Scan for the cell matching the given text and deliver its [x, y] coordinate at center. 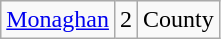
2 [126, 20]
County [179, 20]
Monaghan [58, 20]
